Identify which cell holds the provided text, then report its [x, y] central coordinate. 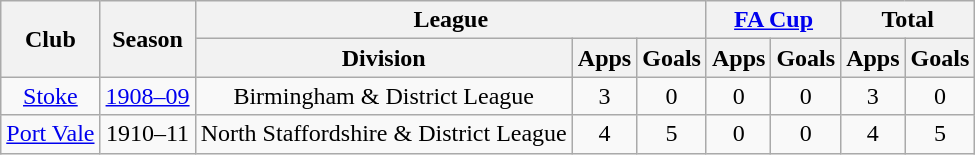
League [450, 20]
Port Vale [50, 134]
FA Cup [773, 20]
North Staffordshire & District League [384, 134]
1908–09 [148, 96]
Division [384, 58]
Total [908, 20]
Stoke [50, 96]
Birmingham & District League [384, 96]
1910–11 [148, 134]
Season [148, 39]
Club [50, 39]
